Scan for the cell matching the given text and deliver its [X, Y] coordinate at center. 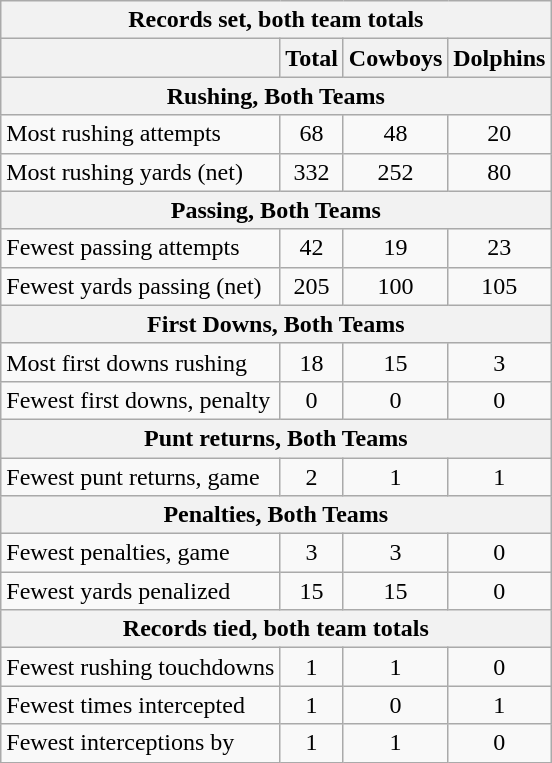
105 [500, 286]
Fewest rushing touchdowns [140, 667]
Rushing, Both Teams [276, 96]
Fewest penalties, game [140, 553]
68 [312, 134]
100 [395, 286]
19 [395, 248]
Most rushing yards (net) [140, 172]
Fewest interceptions by [140, 743]
42 [312, 248]
Records set, both team totals [276, 20]
Fewest punt returns, game [140, 477]
252 [395, 172]
2 [312, 477]
Most rushing attempts [140, 134]
First Downs, Both Teams [276, 324]
Fewest first downs, penalty [140, 400]
Fewest times intercepted [140, 705]
205 [312, 286]
Fewest passing attempts [140, 248]
Passing, Both Teams [276, 210]
Cowboys [395, 58]
18 [312, 362]
Fewest yards passing (net) [140, 286]
Penalties, Both Teams [276, 515]
332 [312, 172]
Total [312, 58]
Most first downs rushing [140, 362]
Dolphins [500, 58]
Fewest yards penalized [140, 591]
23 [500, 248]
20 [500, 134]
48 [395, 134]
Records tied, both team totals [276, 629]
Punt returns, Both Teams [276, 438]
80 [500, 172]
